Output the [X, Y] coordinate of the center of the cell containing the given text.  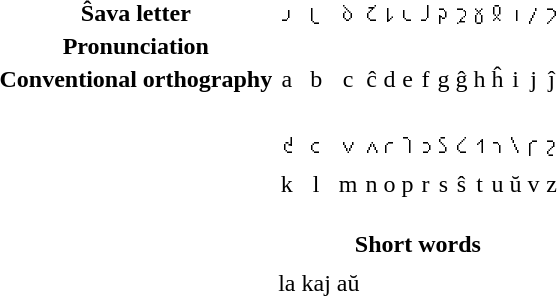
j [534, 79]
g [444, 79]
𐑕 [444, 145]
v [534, 184]
c [348, 79]
ŭ [516, 184]
i [516, 79]
r [426, 184]
s [444, 184]
𐑪 [498, 145]
k [287, 184]
b [316, 79]
o [390, 184]
𐑵 [372, 145]
n [372, 184]
ĉ [372, 79]
m [348, 184]
ĝ [462, 79]
𐑤 [316, 145]
f [426, 79]
𐑘 [516, 145]
𐑑 [480, 145]
𐑖 [462, 145]
u [498, 184]
𐑒 [287, 145]
l [316, 184]
𐑐 [408, 145]
a [287, 79]
e [408, 79]
ĥ [498, 79]
𐑫 [348, 145]
d [390, 79]
h [480, 79]
𐑮 [426, 145]
p [408, 184]
𐑝 [534, 145]
𐑩 [390, 145]
t [480, 184]
ŝ [462, 184]
